Detect which cell encompasses the target text, then output its [X, Y] center coordinate. 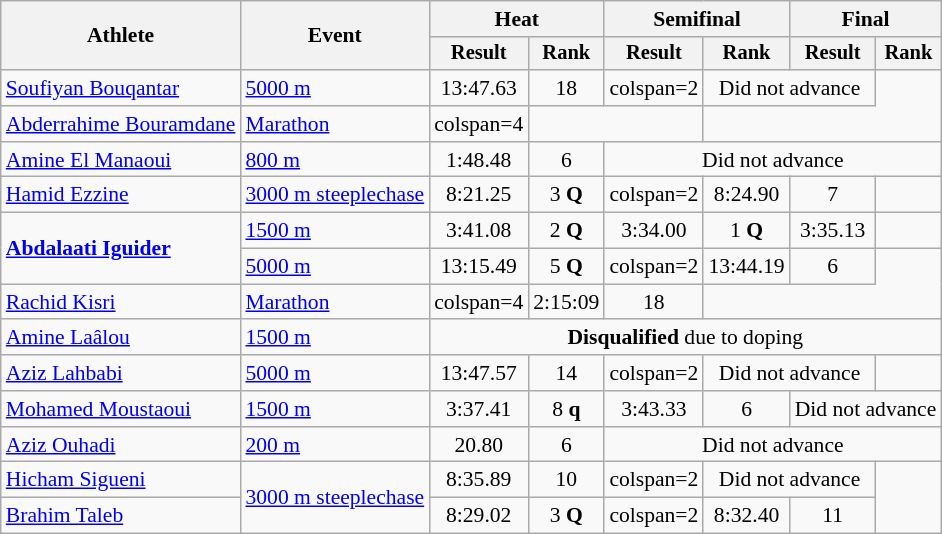
20.80 [478, 445]
Soufiyan Bouqantar [121, 88]
3:43.33 [654, 409]
Athlete [121, 36]
8 q [566, 409]
Rachid Kisri [121, 302]
Brahim Taleb [121, 516]
Abderrahime Bouramdane [121, 124]
3:37.41 [478, 409]
1 Q [746, 231]
Final [866, 19]
10 [566, 480]
13:44.19 [746, 267]
Aziz Lahbabi [121, 373]
2 Q [566, 231]
7 [833, 195]
8:24.90 [746, 195]
13:15.49 [478, 267]
Event [334, 36]
Amine Laâlou [121, 338]
2:15:09 [566, 302]
Semifinal [696, 19]
Disqualified due to doping [685, 338]
200 m [334, 445]
8:32.40 [746, 516]
Aziz Ouhadi [121, 445]
Mohamed Moustaoui [121, 409]
Abdalaati Iguider [121, 248]
13:47.57 [478, 373]
3:41.08 [478, 231]
8:21.25 [478, 195]
3:35.13 [833, 231]
13:47.63 [478, 88]
Hicham Sigueni [121, 480]
Heat [516, 19]
11 [833, 516]
Amine El Manaoui [121, 160]
8:29.02 [478, 516]
Hamid Ezzine [121, 195]
14 [566, 373]
800 m [334, 160]
5 Q [566, 267]
1:48.48 [478, 160]
8:35.89 [478, 480]
3:34.00 [654, 231]
